Find where the given text appears and provide that cell's center as (X, Y) coordinate. 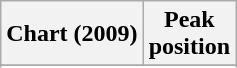
Chart (2009) (72, 34)
Peakposition (189, 34)
